Locate the cell with the specified text and output its [x, y] center coordinate. 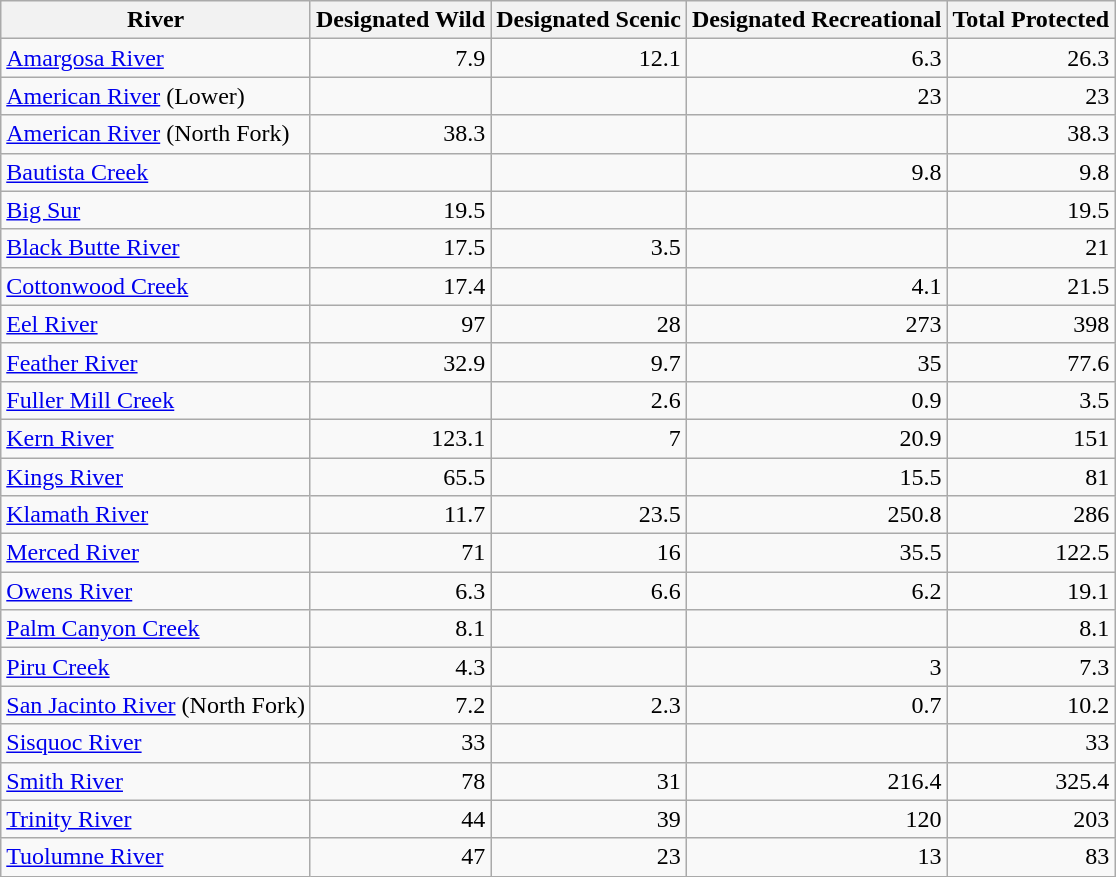
35 [816, 362]
Eel River [156, 324]
286 [1031, 515]
Amargosa River [156, 58]
American River (North Fork) [156, 134]
15.5 [816, 477]
River [156, 20]
250.8 [816, 515]
7.3 [1031, 667]
26.3 [1031, 58]
Big Sur [156, 210]
Tuolumne River [156, 857]
120 [816, 819]
2.3 [589, 705]
78 [400, 781]
San Jacinto River (North Fork) [156, 705]
35.5 [816, 553]
273 [816, 324]
Designated Wild [400, 20]
Smith River [156, 781]
6.6 [589, 591]
216.4 [816, 781]
151 [1031, 438]
203 [1031, 819]
11.7 [400, 515]
31 [589, 781]
17.4 [400, 286]
Fuller Mill Creek [156, 400]
Palm Canyon Creek [156, 629]
123.1 [400, 438]
Black Butte River [156, 248]
9.7 [589, 362]
20.9 [816, 438]
44 [400, 819]
Kern River [156, 438]
65.5 [400, 477]
71 [400, 553]
American River (Lower) [156, 96]
7.9 [400, 58]
Owens River [156, 591]
2.6 [589, 400]
Feather River [156, 362]
97 [400, 324]
Designated Scenic [589, 20]
6.2 [816, 591]
81 [1031, 477]
21.5 [1031, 286]
Kings River [156, 477]
Merced River [156, 553]
39 [589, 819]
122.5 [1031, 553]
23.5 [589, 515]
7.2 [400, 705]
4.3 [400, 667]
3 [816, 667]
4.1 [816, 286]
Total Protected [1031, 20]
0.7 [816, 705]
17.5 [400, 248]
Trinity River [156, 819]
0.9 [816, 400]
16 [589, 553]
21 [1031, 248]
Sisquoc River [156, 743]
77.6 [1031, 362]
12.1 [589, 58]
398 [1031, 324]
28 [589, 324]
83 [1031, 857]
Bautista Creek [156, 172]
Cottonwood Creek [156, 286]
32.9 [400, 362]
7 [589, 438]
Piru Creek [156, 667]
Klamath River [156, 515]
47 [400, 857]
10.2 [1031, 705]
325.4 [1031, 781]
19.1 [1031, 591]
13 [816, 857]
Designated Recreational [816, 20]
